Scan for the cell matching the given text and deliver its [X, Y] coordinate at center. 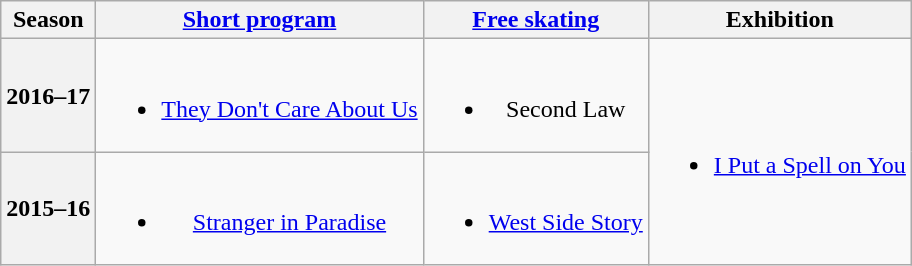
Short program [260, 20]
Free skating [536, 20]
West Side Story [536, 208]
Second Law [536, 96]
Stranger in Paradise [260, 208]
2016–17 [48, 96]
Season [48, 20]
I Put a Spell on You [780, 152]
They Don't Care About Us [260, 96]
Exhibition [780, 20]
2015–16 [48, 208]
